Detect which cell encompasses the target text, then output its [x, y] center coordinate. 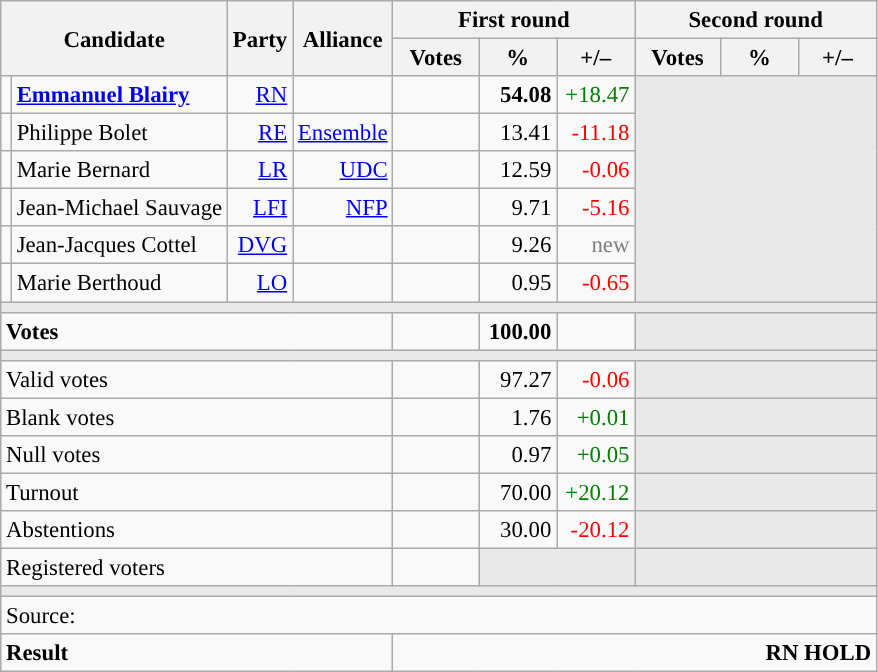
First round [514, 20]
new [596, 245]
Null votes [197, 455]
Source: [439, 616]
Result [197, 653]
12.59 [518, 170]
Blank votes [197, 417]
Party [260, 38]
13.41 [518, 133]
Ensemble [343, 133]
-0.65 [596, 283]
30.00 [518, 530]
Registered voters [197, 567]
+0.05 [596, 455]
Abstentions [197, 530]
Second round [756, 20]
LR [260, 170]
LFI [260, 208]
-20.12 [596, 530]
Marie Berthoud [119, 283]
RN HOLD [635, 653]
-11.18 [596, 133]
Jean-Jacques Cottel [119, 245]
RN [260, 95]
+20.12 [596, 492]
0.97 [518, 455]
LO [260, 283]
Marie Bernard [119, 170]
Candidate [114, 38]
Philippe Bolet [119, 133]
70.00 [518, 492]
9.71 [518, 208]
-5.16 [596, 208]
9.26 [518, 245]
+18.47 [596, 95]
100.00 [518, 331]
54.08 [518, 95]
+0.01 [596, 417]
Valid votes [197, 379]
UDC [343, 170]
0.95 [518, 283]
Turnout [197, 492]
NFP [343, 208]
1.76 [518, 417]
DVG [260, 245]
97.27 [518, 379]
Jean-Michael Sauvage [119, 208]
Emmanuel Blairy [119, 95]
RE [260, 133]
Alliance [343, 38]
